Extract the [x, y] coordinate from the center of the cell holding the provided text.  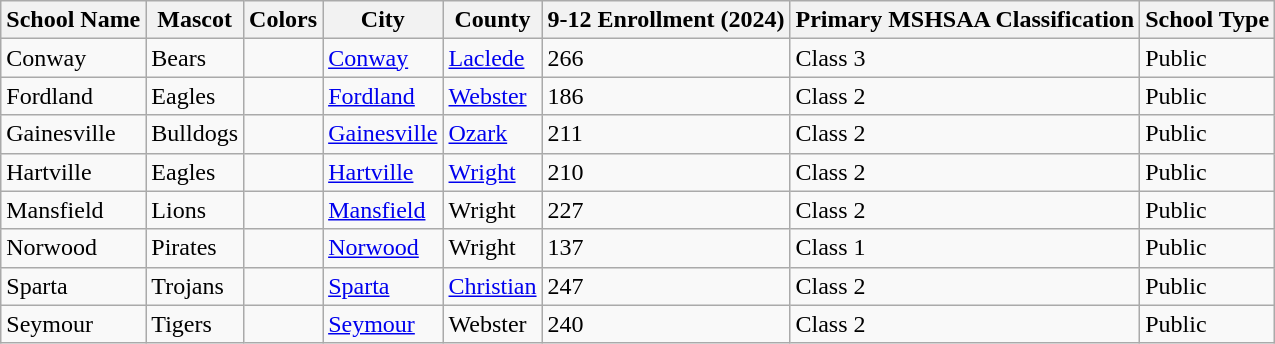
247 [666, 286]
227 [666, 210]
Primary MSHSAA Classification [965, 20]
211 [666, 134]
9-12 Enrollment (2024) [666, 20]
Tigers [195, 324]
County [492, 20]
137 [666, 248]
Bulldogs [195, 134]
186 [666, 96]
Laclede [492, 58]
Colors [284, 20]
240 [666, 324]
Trojans [195, 286]
School Type [1208, 20]
Lions [195, 210]
Class 1 [965, 248]
City [383, 20]
Christian [492, 286]
266 [666, 58]
Class 3 [965, 58]
210 [666, 172]
Bears [195, 58]
Ozark [492, 134]
Pirates [195, 248]
Mascot [195, 20]
School Name [74, 20]
